Return (x, y) of the center of cell containing provided text 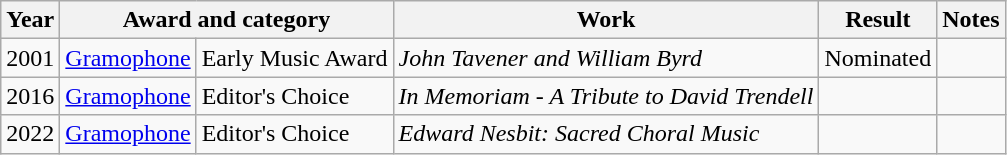
2022 (30, 134)
John Tavener and William Byrd (606, 58)
2001 (30, 58)
Early Music Award (294, 58)
Work (606, 20)
In Memoriam - A Tribute to David Trendell (606, 96)
Notes (971, 20)
Year (30, 20)
Result (878, 20)
Nominated (878, 58)
Edward Nesbit: Sacred Choral Music (606, 134)
2016 (30, 96)
Award and category (226, 20)
